Return the (X, Y) coordinate for the center point of the cell that contains the specified text.  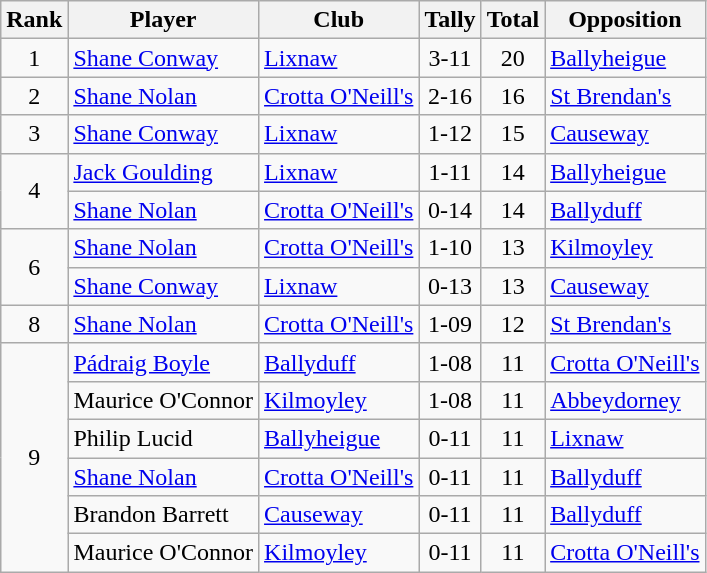
Rank (34, 20)
4 (34, 191)
8 (34, 324)
Total (513, 20)
1-12 (450, 134)
3 (34, 134)
1-09 (450, 324)
12 (513, 324)
Tally (450, 20)
Club (339, 20)
0-13 (450, 286)
Abbeydorney (625, 400)
20 (513, 58)
Pádraig Boyle (164, 362)
0-14 (450, 210)
2 (34, 96)
15 (513, 134)
Opposition (625, 20)
1-10 (450, 248)
2-16 (450, 96)
1 (34, 58)
6 (34, 267)
Player (164, 20)
Jack Goulding (164, 172)
Philip Lucid (164, 438)
9 (34, 457)
3-11 (450, 58)
Brandon Barrett (164, 515)
1-11 (450, 172)
16 (513, 96)
